Locate the cell with the specified text and output its (X, Y) center coordinate. 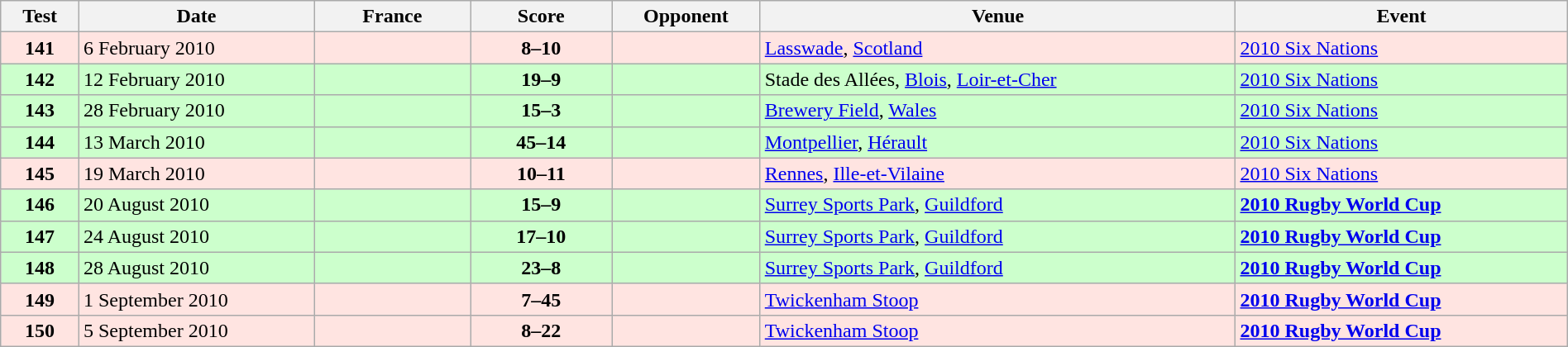
1 September 2010 (196, 299)
Opponent (686, 17)
150 (40, 330)
Event (1401, 17)
12 February 2010 (196, 79)
15–9 (541, 205)
45–14 (541, 142)
Test (40, 17)
19 March 2010 (196, 173)
Rennes, Ille-et-Vilaine (997, 173)
23–8 (541, 268)
Stade des Allées, Blois, Loir-et-Cher (997, 79)
Montpellier, Hérault (997, 142)
143 (40, 111)
20 August 2010 (196, 205)
5 September 2010 (196, 330)
148 (40, 268)
142 (40, 79)
144 (40, 142)
15–3 (541, 111)
8–10 (541, 48)
19–9 (541, 79)
13 March 2010 (196, 142)
France (392, 17)
28 February 2010 (196, 111)
10–11 (541, 173)
8–22 (541, 330)
145 (40, 173)
Brewery Field, Wales (997, 111)
17–10 (541, 236)
141 (40, 48)
Venue (997, 17)
28 August 2010 (196, 268)
7–45 (541, 299)
146 (40, 205)
24 August 2010 (196, 236)
Date (196, 17)
149 (40, 299)
6 February 2010 (196, 48)
Lasswade, Scotland (997, 48)
147 (40, 236)
Score (541, 17)
